For the text-containing cell, return its midpoint in (X, Y) coordinate format. 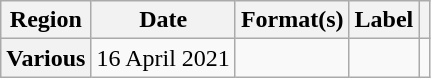
Region (46, 20)
Various (46, 58)
Date (163, 20)
16 April 2021 (163, 58)
Format(s) (292, 20)
Label (384, 20)
